From the cell containing the given text, extract its center point as (x, y) coordinate. 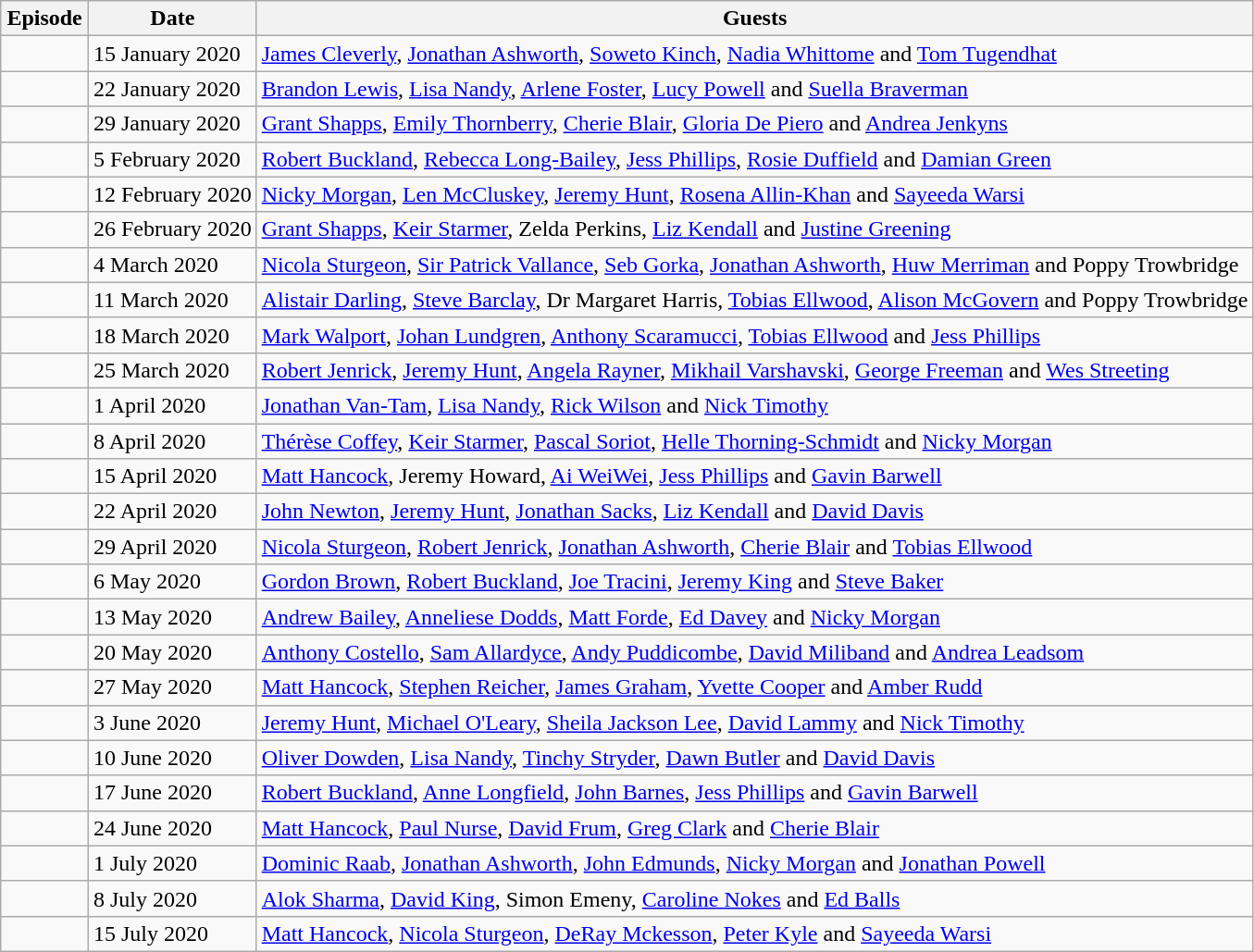
Jeremy Hunt, Michael O'Leary, Sheila Jackson Lee, David Lammy and Nick Timothy (755, 723)
1 July 2020 (172, 863)
27 May 2020 (172, 687)
Oliver Dowden, Lisa Nandy, Tinchy Stryder, Dawn Butler and David Davis (755, 758)
Nicola Sturgeon, Robert Jenrick, Jonathan Ashworth, Cherie Blair and Tobias Ellwood (755, 547)
Date (172, 19)
20 May 2020 (172, 652)
Alistair Darling, Steve Barclay, Dr Margaret Harris, Tobias Ellwood, Alison McGovern and Poppy Trowbridge (755, 300)
Matt Hancock, Nicola Sturgeon, DeRay Mckesson, Peter Kyle and Sayeeda Warsi (755, 933)
Matt Hancock, Paul Nurse, David Frum, Greg Clark and Cherie Blair (755, 828)
29 January 2020 (172, 124)
1 April 2020 (172, 405)
Anthony Costello, Sam Allardyce, Andy Puddicombe, David Miliband and Andrea Leadsom (755, 652)
Guests (755, 19)
3 June 2020 (172, 723)
11 March 2020 (172, 300)
22 January 2020 (172, 89)
Thérèse Coffey, Keir Starmer, Pascal Soriot, Helle Thorning-Schmidt and Nicky Morgan (755, 441)
Dominic Raab, Jonathan Ashworth, John Edmunds, Nicky Morgan and Jonathan Powell (755, 863)
Robert Buckland, Anne Longfield, John Barnes, Jess Phillips and Gavin Barwell (755, 793)
Grant Shapps, Emily Thornberry, Cherie Blair, Gloria De Piero and Andrea Jenkyns (755, 124)
6 May 2020 (172, 582)
Matt Hancock, Stephen Reicher, James Graham, Yvette Cooper and Amber Rudd (755, 687)
James Cleverly, Jonathan Ashworth, Soweto Kinch, Nadia Whittome and Tom Tugendhat (755, 54)
Jonathan Van-Tam, Lisa Nandy, Rick Wilson and Nick Timothy (755, 405)
Episode (44, 19)
Mark Walport, Johan Lundgren, Anthony Scaramucci, Tobias Ellwood and Jess Phillips (755, 335)
24 June 2020 (172, 828)
22 April 2020 (172, 512)
Gordon Brown, Robert Buckland, Joe Tracini, Jeremy King and Steve Baker (755, 582)
8 July 2020 (172, 898)
29 April 2020 (172, 547)
Robert Jenrick, Jeremy Hunt, Angela Rayner, Mikhail Varshavski, George Freeman and Wes Streeting (755, 370)
13 May 2020 (172, 617)
Matt Hancock, Jeremy Howard, Ai WeiWei, Jess Phillips and Gavin Barwell (755, 476)
Robert Buckland, Rebecca Long-Bailey, Jess Phillips, Rosie Duffield and Damian Green (755, 159)
Grant Shapps, Keir Starmer, Zelda Perkins, Liz Kendall and Justine Greening (755, 229)
15 April 2020 (172, 476)
18 March 2020 (172, 335)
Brandon Lewis, Lisa Nandy, Arlene Foster, Lucy Powell and Suella Braverman (755, 89)
15 January 2020 (172, 54)
17 June 2020 (172, 793)
8 April 2020 (172, 441)
John Newton, Jeremy Hunt, Jonathan Sacks, Liz Kendall and David Davis (755, 512)
5 February 2020 (172, 159)
12 February 2020 (172, 194)
10 June 2020 (172, 758)
Nicola Sturgeon, Sir Patrick Vallance, Seb Gorka, Jonathan Ashworth, Huw Merriman and Poppy Trowbridge (755, 265)
Alok Sharma, David King, Simon Emeny, Caroline Nokes and Ed Balls (755, 898)
Andrew Bailey, Anneliese Dodds, Matt Forde, Ed Davey and Nicky Morgan (755, 617)
15 July 2020 (172, 933)
25 March 2020 (172, 370)
4 March 2020 (172, 265)
Nicky Morgan, Len McCluskey, Jeremy Hunt, Rosena Allin-Khan and Sayeeda Warsi (755, 194)
26 February 2020 (172, 229)
